Pinpoint the cell where the given text exists, returning its (x, y) midpoint coordinate. 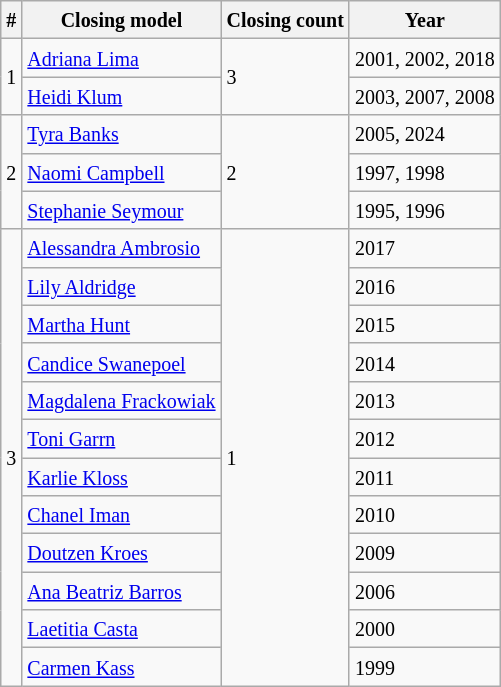
1999 (424, 667)
Year (424, 20)
Laetitia Casta (122, 629)
2003, 2007, 2008 (424, 96)
# (12, 20)
2001, 2002, 2018 (424, 58)
2010 (424, 515)
2005, 2024 (424, 134)
Carmen Kass (122, 667)
2000 (424, 629)
Stephanie Seymour (122, 210)
Alessandra Ambrosio (122, 248)
Ana Beatriz Barros (122, 591)
Candice Swanepoel (122, 362)
Tyra Banks (122, 134)
Chanel Iman (122, 515)
Closing count (285, 20)
1995, 1996 (424, 210)
Closing model (122, 20)
Naomi Campbell (122, 172)
2009 (424, 553)
1997, 1998 (424, 172)
Martha Hunt (122, 324)
Karlie Kloss (122, 477)
Lily Aldridge (122, 286)
2006 (424, 591)
2013 (424, 400)
2012 (424, 438)
Magdalena Frackowiak (122, 400)
2011 (424, 477)
2016 (424, 286)
2017 (424, 248)
Toni Garrn (122, 438)
2014 (424, 362)
Heidi Klum (122, 96)
Doutzen Kroes (122, 553)
Adriana Lima (122, 58)
2015 (424, 324)
